Find where the given text appears and provide that cell's center as (X, Y) coordinate. 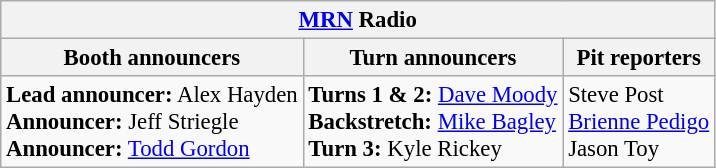
Turns 1 & 2: Dave MoodyBackstretch: Mike BagleyTurn 3: Kyle Rickey (433, 122)
Pit reporters (639, 58)
Booth announcers (152, 58)
Turn announcers (433, 58)
MRN Radio (358, 20)
Lead announcer: Alex HaydenAnnouncer: Jeff StriegleAnnouncer: Todd Gordon (152, 122)
Steve PostBrienne PedigoJason Toy (639, 122)
